Search for the cell housing the specified text and yield its [X, Y] center coordinate. 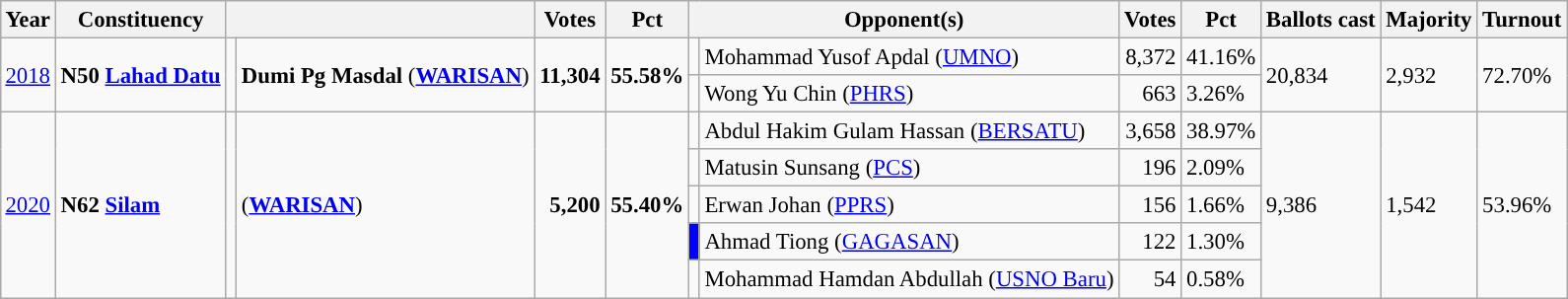
196 [1150, 168]
Opponent(s) [904, 20]
Mohammad Hamdan Abdullah (USNO Baru) [909, 279]
72.70% [1523, 75]
8,372 [1150, 56]
Erwan Johan (PPRS) [909, 205]
55.58% [647, 75]
Ahmad Tiong (GAGASAN) [909, 242]
Turnout [1523, 20]
Wong Yu Chin (PHRS) [909, 94]
Year [28, 20]
2020 [28, 205]
Abdul Hakim Gulam Hassan (BERSATU) [909, 131]
122 [1150, 242]
0.58% [1221, 279]
55.40% [647, 205]
156 [1150, 205]
41.16% [1221, 56]
1,542 [1429, 205]
Matusin Sunsang (PCS) [909, 168]
N62 Silam [140, 205]
Mohammad Yusof Apdal (UMNO) [909, 56]
(WARISAN) [386, 205]
2018 [28, 75]
N50 Lahad Datu [140, 75]
Dumi Pg Masdal (WARISAN) [386, 75]
Constituency [140, 20]
54 [1150, 279]
3,658 [1150, 131]
Ballots cast [1321, 20]
20,834 [1321, 75]
53.96% [1523, 205]
3.26% [1221, 94]
1.66% [1221, 205]
11,304 [570, 75]
Majority [1429, 20]
38.97% [1221, 131]
663 [1150, 94]
2.09% [1221, 168]
9,386 [1321, 205]
1.30% [1221, 242]
2,932 [1429, 75]
5,200 [570, 205]
